Detect which cell encompasses the target text, then output its [X, Y] center coordinate. 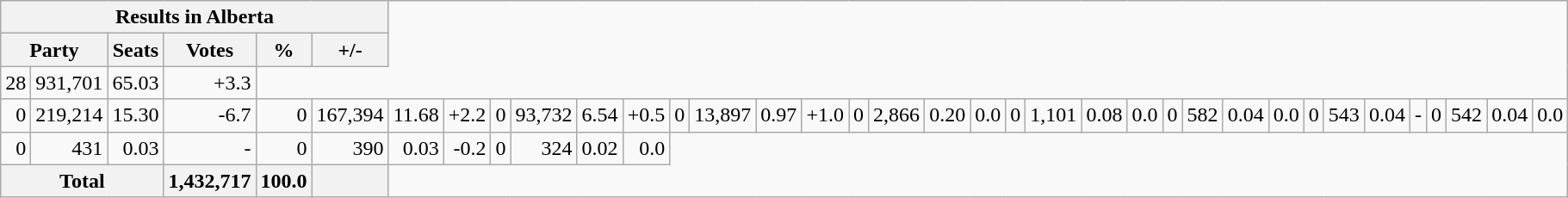
100.0 [284, 181]
0.02 [599, 148]
2,866 [897, 115]
+/- [350, 50]
15.30 [136, 115]
542 [1467, 115]
% [284, 50]
1,101 [1054, 115]
431 [69, 148]
6.54 [599, 115]
Total [83, 181]
0.97 [778, 115]
+1.0 [825, 115]
0.08 [1104, 115]
65.03 [136, 83]
931,701 [69, 83]
390 [350, 148]
93,732 [544, 115]
-0.2 [467, 148]
13,897 [723, 115]
Seats [136, 50]
Party [54, 50]
Votes [210, 50]
324 [544, 148]
28 [15, 83]
11.68 [416, 115]
0.20 [947, 115]
1,432,717 [210, 181]
+0.5 [646, 115]
582 [1202, 115]
+2.2 [467, 115]
+3.3 [210, 83]
Results in Alberta [195, 17]
167,394 [350, 115]
-6.7 [210, 115]
219,214 [69, 115]
543 [1343, 115]
